Scan for the cell matching the given text and deliver its (X, Y) coordinate at center. 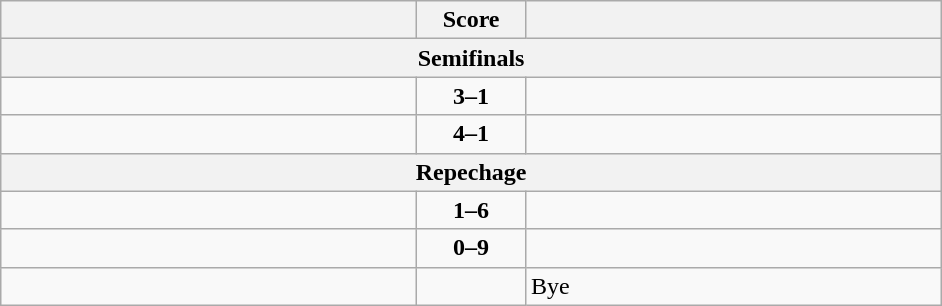
Score (472, 20)
Repechage (472, 172)
Bye (733, 286)
4–1 (472, 134)
Semifinals (472, 58)
0–9 (472, 248)
1–6 (472, 210)
3–1 (472, 96)
